Extract the (X, Y) coordinate from the center of the cell holding the provided text.  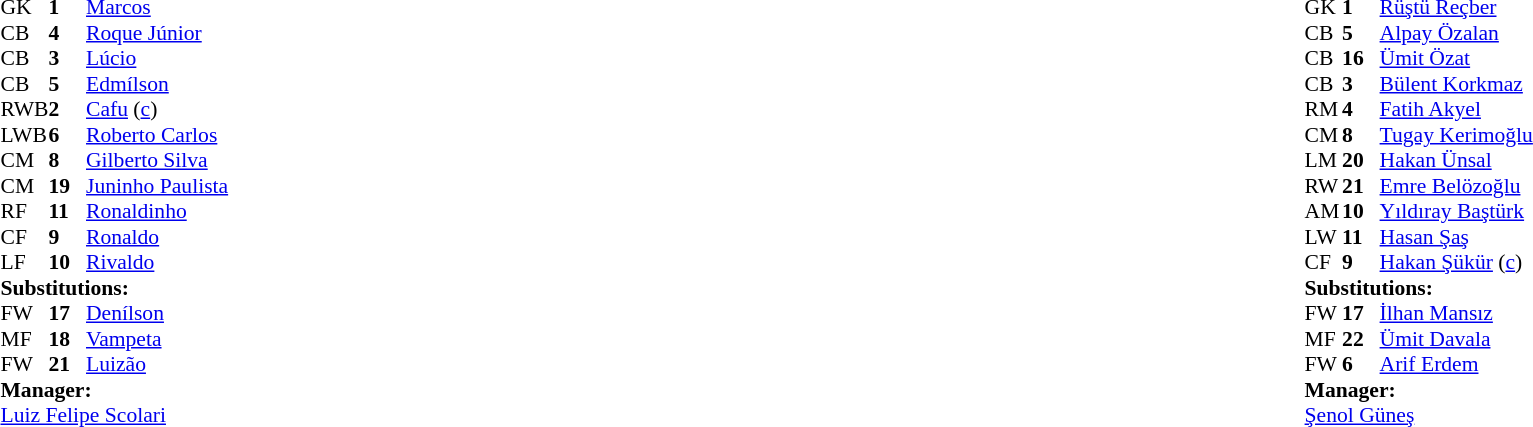
19 (67, 186)
RWB (24, 109)
Emre Belözoğlu (1456, 186)
16 (1361, 59)
Luizão (157, 365)
20 (1361, 161)
LWB (24, 135)
Gilberto Silva (157, 161)
Ronaldo (157, 237)
22 (1361, 339)
2 (67, 109)
Hakan Şükür (c) (1456, 263)
RF (24, 211)
Edmílson (157, 84)
Juninho Paulista (157, 186)
Cafu (c) (157, 109)
Roberto Carlos (157, 135)
LF (24, 263)
Roque Júnior (157, 33)
RW (1324, 186)
RM (1324, 109)
Bülent Korkmaz (1456, 84)
Ümit Özat (1456, 59)
Ronaldinho (157, 211)
Arif Erdem (1456, 365)
Hasan Şaş (1456, 237)
İlhan Mansız (1456, 313)
Ümit Davala (1456, 339)
Tugay Kerimoğlu (1456, 135)
Alpay Özalan (1456, 33)
Rivaldo (157, 263)
Lúcio (157, 59)
Hakan Ünsal (1456, 161)
18 (67, 339)
AM (1324, 211)
Yıldıray Baştürk (1456, 211)
Fatih Akyel (1456, 109)
LW (1324, 237)
Denílson (157, 313)
LM (1324, 161)
Vampeta (157, 339)
